Scan for the cell matching the given text and deliver its (X, Y) coordinate at center. 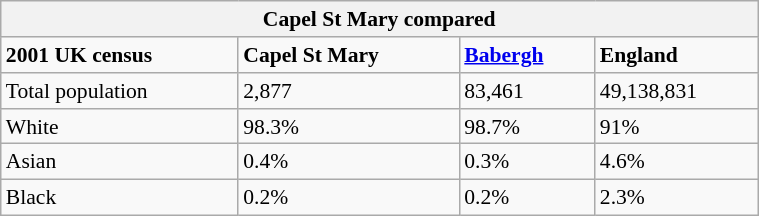
0.3% (527, 162)
2,877 (348, 91)
83,461 (527, 91)
98.3% (348, 126)
England (676, 55)
98.7% (527, 126)
Black (120, 197)
White (120, 126)
Asian (120, 162)
Capel St Mary compared (380, 19)
Capel St Mary (348, 55)
0.4% (348, 162)
4.6% (676, 162)
Total population (120, 91)
Babergh (527, 55)
91% (676, 126)
2001 UK census (120, 55)
2.3% (676, 197)
49,138,831 (676, 91)
